Extract the (x, y) coordinate from the center of the cell holding the provided text.  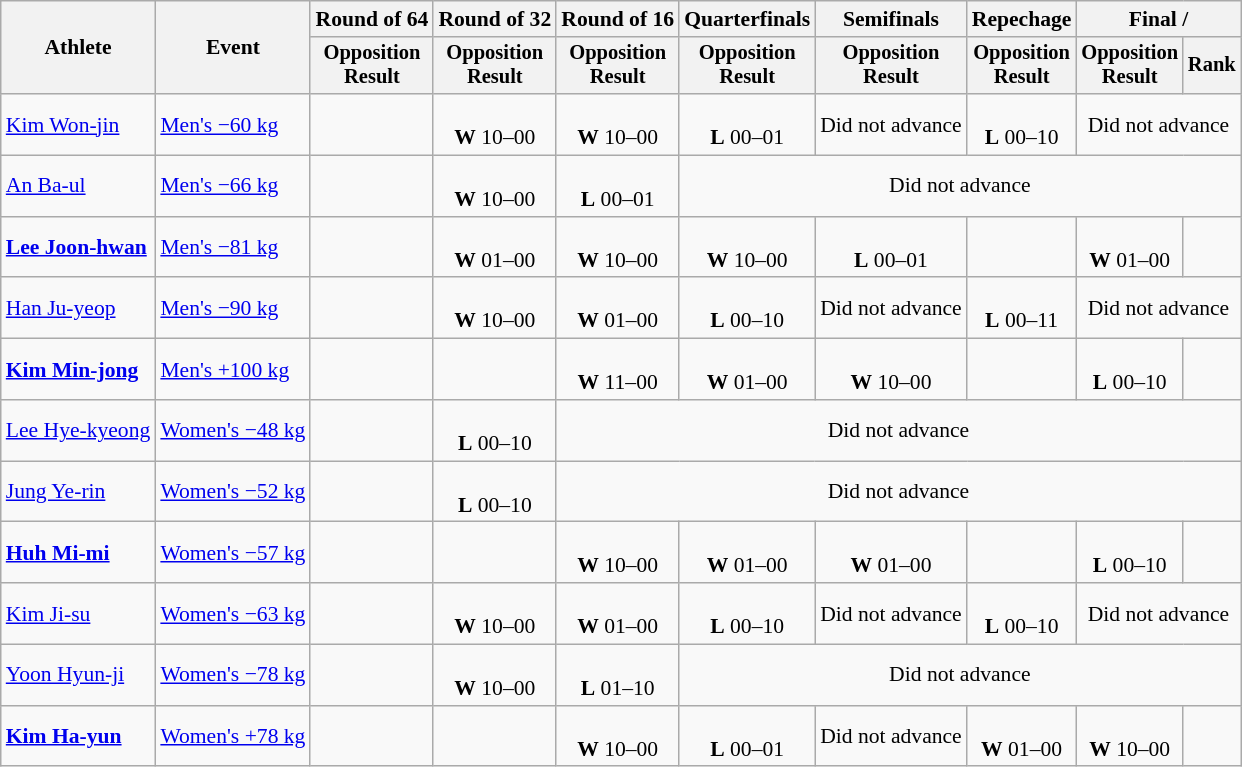
Men's +100 kg (232, 370)
Huh Mi-mi (78, 552)
An Ba-ul (78, 186)
Han Ju-yeop (78, 308)
Jung Ye-rin (78, 492)
Women's −63 kg (232, 614)
Men's −90 kg (232, 308)
Kim Ha-yun (78, 736)
Semifinals (891, 19)
Round of 64 (372, 19)
Kim Ji-su (78, 614)
Rank (1212, 66)
Yoon Hyun-ji (78, 676)
Final / (1158, 19)
Women's −57 kg (232, 552)
L 01–10 (618, 676)
Kim Won-jin (78, 124)
Women's −48 kg (232, 430)
Round of 16 (618, 19)
Quarterfinals (747, 19)
Round of 32 (494, 19)
Women's +78 kg (232, 736)
Athlete (78, 48)
Kim Min-jong (78, 370)
Women's −78 kg (232, 676)
Women's −52 kg (232, 492)
W 11–00 (618, 370)
Lee Hye-kyeong (78, 430)
Men's −66 kg (232, 186)
Event (232, 48)
Repechage (1022, 19)
Men's −60 kg (232, 124)
Lee Joon-hwan (78, 248)
Men's −81 kg (232, 248)
L 00–11 (1022, 308)
